Return the (x, y) coordinate for the center point of the cell that contains the specified text.  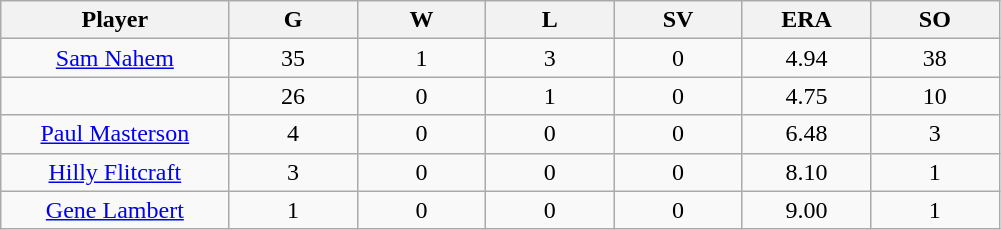
Gene Lambert (115, 210)
4.94 (806, 58)
35 (293, 58)
6.48 (806, 134)
SV (678, 20)
9.00 (806, 210)
W (421, 20)
10 (935, 96)
Hilly Flitcraft (115, 172)
Sam Nahem (115, 58)
L (550, 20)
4 (293, 134)
4.75 (806, 96)
38 (935, 58)
26 (293, 96)
Paul Masterson (115, 134)
G (293, 20)
Player (115, 20)
8.10 (806, 172)
ERA (806, 20)
SO (935, 20)
